Find where the given text appears and provide that cell's center as (x, y) coordinate. 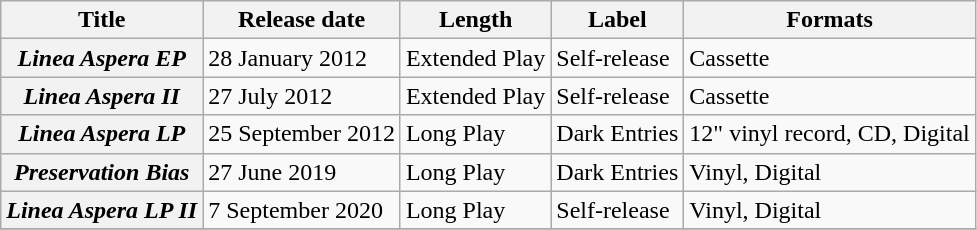
Formats (830, 20)
7 September 2020 (302, 210)
Preservation Bias (102, 172)
27 July 2012 (302, 96)
Label (618, 20)
Linea Aspera LP (102, 134)
Linea Aspera LP II (102, 210)
27 June 2019 (302, 172)
Linea Aspera EP (102, 58)
Release date (302, 20)
Linea Aspera II (102, 96)
25 September 2012 (302, 134)
Title (102, 20)
12" vinyl record, CD, Digital (830, 134)
28 January 2012 (302, 58)
Length (475, 20)
